Extract the [X, Y] coordinate from the center of the cell holding the provided text.  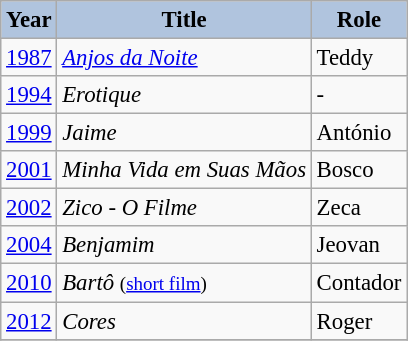
Zeca [358, 208]
Jaime [184, 133]
Bartô (short film) [184, 283]
Roger [358, 321]
Zico - O Filme [184, 208]
Jeovan [358, 245]
Contador [358, 283]
2001 [29, 170]
Benjamim [184, 245]
2012 [29, 321]
2002 [29, 208]
2004 [29, 245]
Year [29, 20]
1994 [29, 95]
Bosco [358, 170]
Teddy [358, 58]
Erotique [184, 95]
1987 [29, 58]
António [358, 133]
1999 [29, 133]
- [358, 95]
Cores [184, 321]
Title [184, 20]
Minha Vida em Suas Mãos [184, 170]
2010 [29, 283]
Role [358, 20]
Anjos da Noite [184, 58]
